Identify which cell holds the provided text, then report its (X, Y) central coordinate. 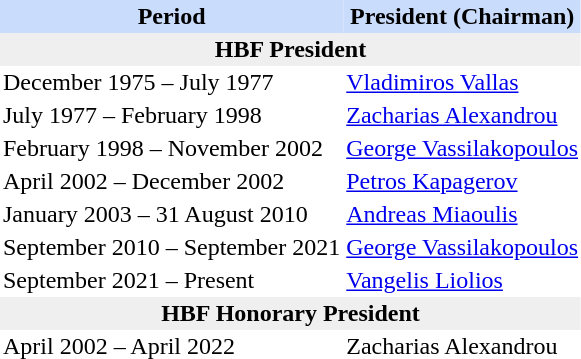
April 2002 – December 2002 (172, 182)
Andreas Miaoulis (462, 214)
December 1975 – July 1977 (172, 82)
HBF President (290, 50)
Petros Kapagerov (462, 182)
Period (172, 16)
September 2021 – Present (172, 280)
President (Chairman) (462, 16)
HBF Honorary President (290, 314)
February 1998 – November 2002 (172, 148)
July 1977 – February 1998 (172, 116)
Vladimiros Vallas (462, 82)
January 2003 – 31 August 2010 (172, 214)
Vangelis Liolios (462, 280)
September 2010 – September 2021 (172, 248)
Zacharias Alexandrou (462, 116)
